Return the (x, y) coordinate for the center point of the cell that contains the specified text.  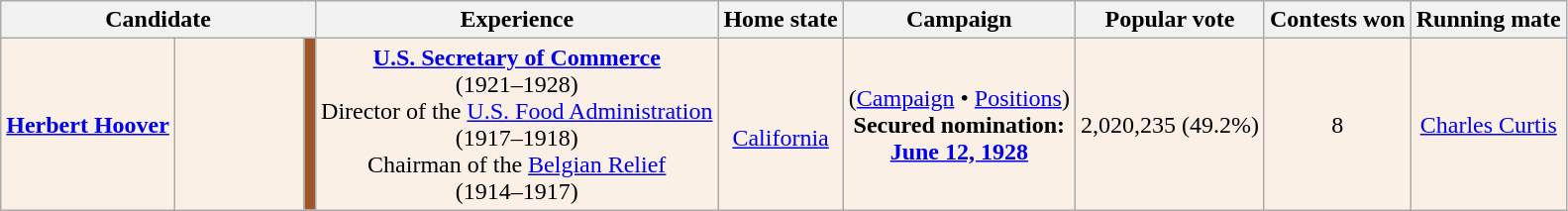
Candidate (158, 20)
Herbert Hoover (88, 125)
Contests won (1337, 20)
Home state (781, 20)
(Campaign • Positions)Secured nomination: June 12, 1928 (959, 125)
Experience (517, 20)
8 (1337, 125)
U.S. Secretary of Commerce(1921–1928)Director of the U.S. Food Administration(1917–1918)Chairman of the Belgian Relief(1914–1917) (517, 125)
Campaign (959, 20)
Charles Curtis (1488, 125)
Popular vote (1169, 20)
California (781, 125)
Running mate (1488, 20)
2,020,235 (49.2%) (1169, 125)
